For the text-containing cell, return its midpoint in (x, y) coordinate format. 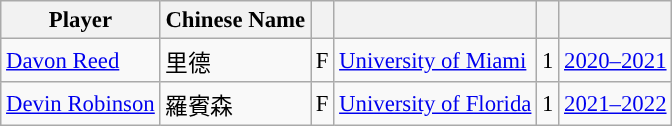
Chinese Name (235, 20)
2020–2021 (616, 61)
Davon Reed (80, 61)
University of Miami (436, 61)
羅賓森 (235, 104)
2021–2022 (616, 104)
里德 (235, 61)
Devin Robinson (80, 104)
Player (80, 20)
University of Florida (436, 104)
